From the cell containing the given text, extract its center point as (X, Y) coordinate. 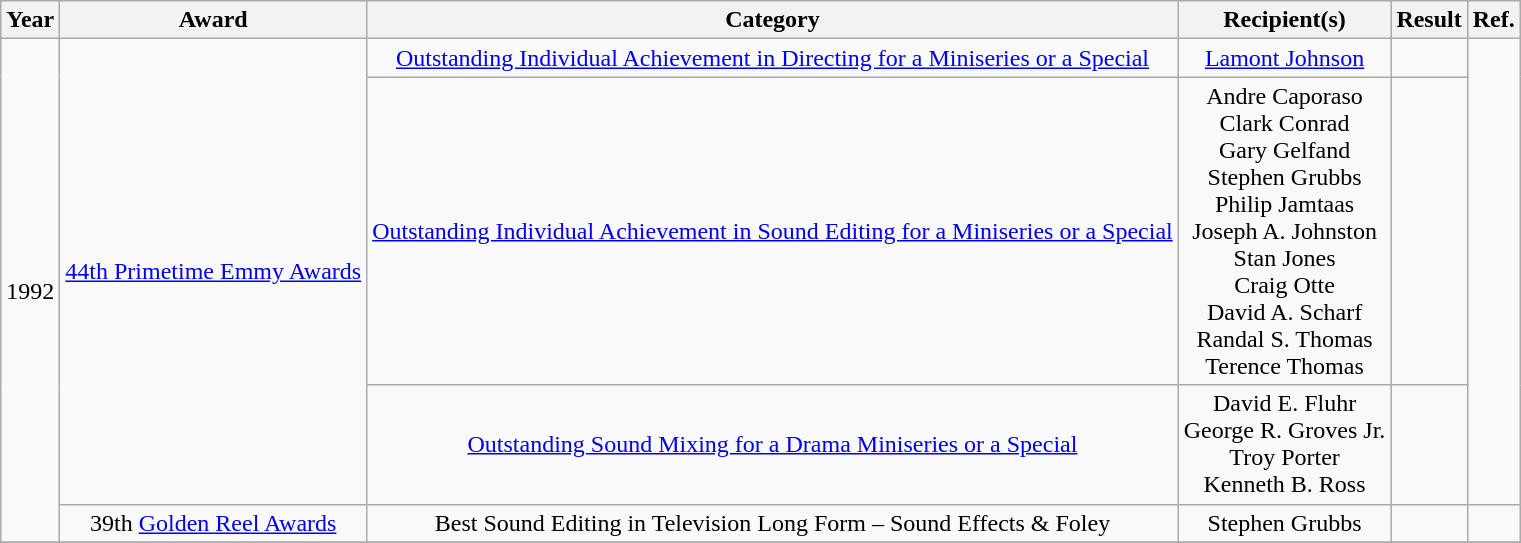
Year (30, 20)
Result (1429, 20)
Outstanding Sound Mixing for a Drama Miniseries or a Special (773, 444)
39th Golden Reel Awards (214, 523)
Best Sound Editing in Television Long Form – Sound Effects & Foley (773, 523)
Recipient(s) (1284, 20)
Outstanding Individual Achievement in Sound Editing for a Miniseries or a Special (773, 231)
Lamont Johnson (1284, 58)
Ref. (1494, 20)
1992 (30, 290)
David E. Fluhr George R. Groves Jr. Troy Porter Kenneth B. Ross (1284, 444)
Outstanding Individual Achievement in Directing for a Miniseries or a Special (773, 58)
Stephen Grubbs (1284, 523)
44th Primetime Emmy Awards (214, 272)
Award (214, 20)
Category (773, 20)
